Extract the (x, y) coordinate from the center of the cell holding the provided text.  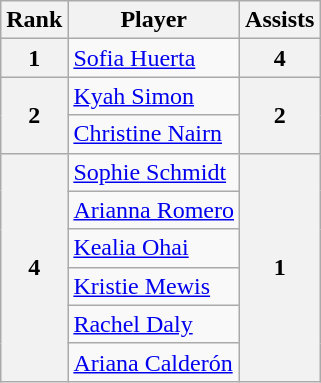
Sofia Huerta (154, 58)
Sophie Schmidt (154, 172)
Arianna Romero (154, 210)
Kyah Simon (154, 96)
Ariana Calderón (154, 362)
Kristie Mewis (154, 286)
Rank (34, 20)
Player (154, 20)
Rachel Daly (154, 324)
Assists (280, 20)
Christine Nairn (154, 134)
Kealia Ohai (154, 248)
